Return (x, y) of the center of cell containing provided text 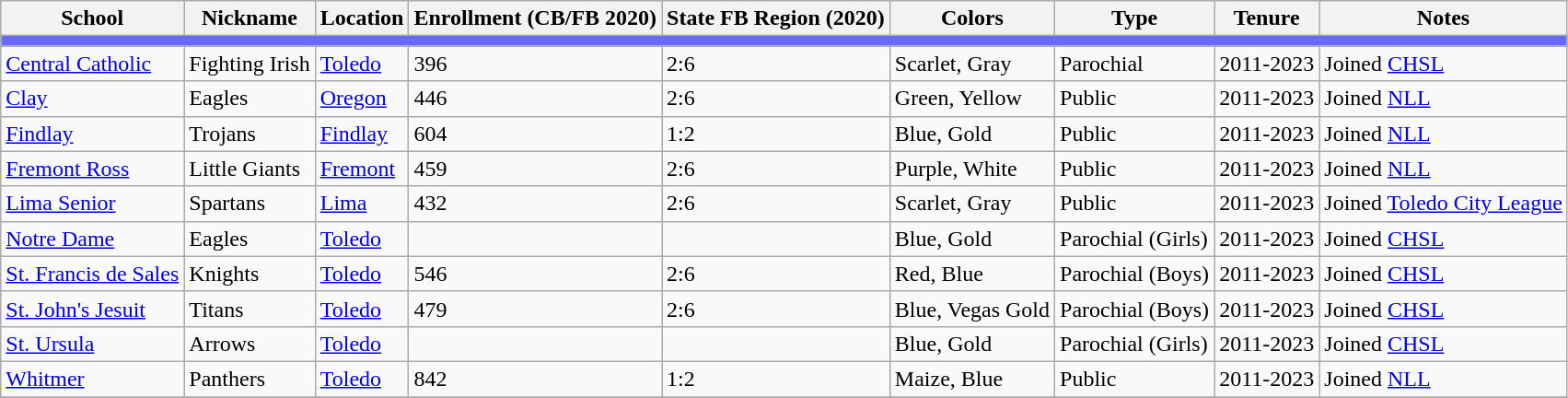
Clay (92, 99)
St. John's Jesuit (92, 309)
Trojans (250, 134)
Panthers (250, 379)
Knights (250, 274)
Notre Dame (92, 239)
Fighting Irish (250, 64)
Tenure (1267, 18)
Nickname (250, 18)
Lima (362, 204)
546 (536, 274)
St. Francis de Sales (92, 274)
Parochial (1134, 64)
Colors (972, 18)
Maize, Blue (972, 379)
459 (536, 169)
Location (362, 18)
Notes (1444, 18)
Arrows (250, 344)
School (92, 18)
Spartans (250, 204)
Joined Toledo City League (1444, 204)
Purple, White (972, 169)
Fremont (362, 169)
Blue, Vegas Gold (972, 309)
Titans (250, 309)
Green, Yellow (972, 99)
Oregon (362, 99)
Lima Senior (92, 204)
Whitmer (92, 379)
Type (1134, 18)
842 (536, 379)
Little Giants (250, 169)
St. Ursula (92, 344)
Central Catholic (92, 64)
Fremont Ross (92, 169)
Red, Blue (972, 274)
432 (536, 204)
479 (536, 309)
396 (536, 64)
604 (536, 134)
Enrollment (CB/FB 2020) (536, 18)
446 (536, 99)
State FB Region (2020) (776, 18)
